Detect which cell encompasses the target text, then output its (X, Y) center coordinate. 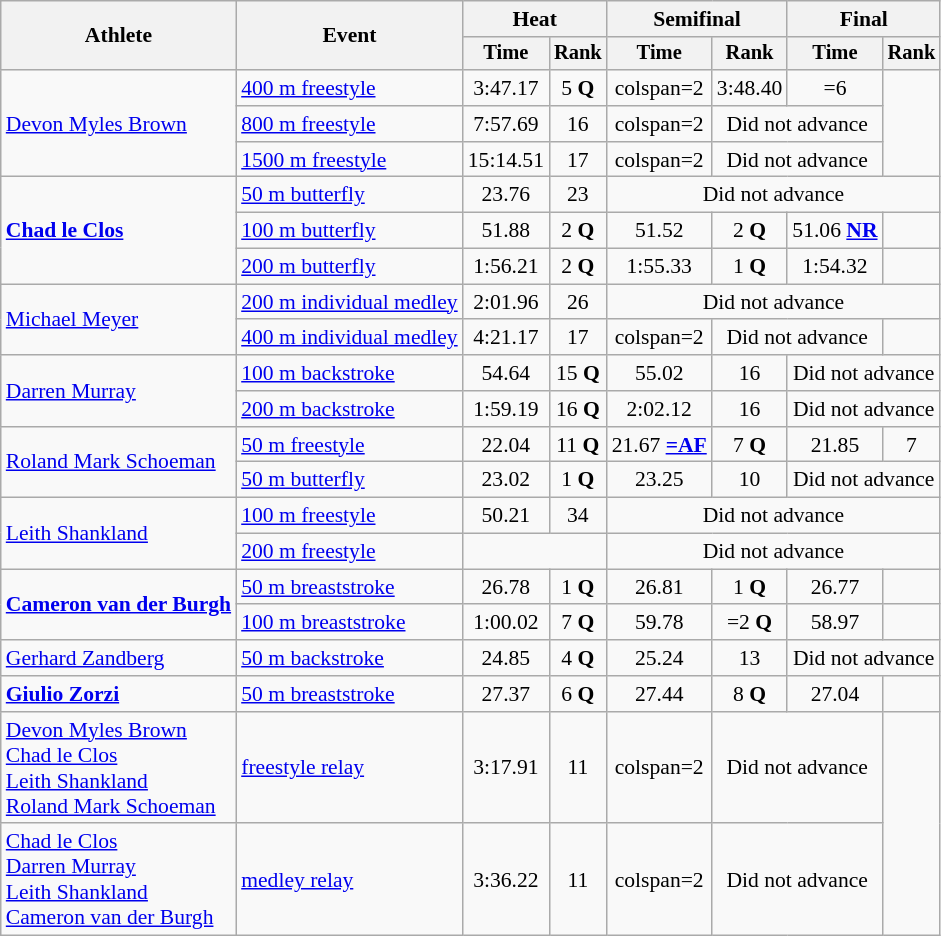
Cameron van der Burgh (118, 604)
Athlete (118, 36)
26 (578, 302)
100 m freestyle (350, 516)
Chad le ClosDarren MurrayLeith ShanklandCameron van der Burgh (118, 880)
16 Q (578, 409)
13 (750, 658)
59.78 (660, 623)
2:02.12 (660, 409)
3:36.22 (506, 880)
freestyle relay (350, 768)
Final (864, 19)
Event (350, 36)
Darren Murray (118, 390)
1:54.32 (834, 267)
11 Q (578, 445)
23.76 (506, 195)
23.25 (660, 480)
1:00.02 (506, 623)
50.21 (506, 516)
50 m freestyle (350, 445)
800 m freestyle (350, 124)
27.04 (834, 694)
Devon Myles BrownChad le ClosLeith ShanklandRoland Mark Schoeman (118, 768)
200 m freestyle (350, 552)
25.24 (660, 658)
Leith Shankland (118, 534)
51.52 (660, 231)
100 m breaststroke (350, 623)
58.97 (834, 623)
34 (578, 516)
1:55.33 (660, 267)
50 m backstroke (350, 658)
26.81 (660, 587)
100 m butterfly (350, 231)
7 (912, 445)
51.88 (506, 231)
27.44 (660, 694)
6 Q (578, 694)
4 Q (578, 658)
1:56.21 (506, 267)
55.02 (660, 373)
26.78 (506, 587)
100 m backstroke (350, 373)
Roland Mark Schoeman (118, 462)
400 m individual medley (350, 338)
15:14.51 (506, 160)
Gerhard Zandberg (118, 658)
51.06 NR (834, 231)
1500 m freestyle (350, 160)
27.37 (506, 694)
23.02 (506, 480)
3:48.40 (750, 88)
54.64 (506, 373)
24.85 (506, 658)
5 Q (578, 88)
Michael Meyer (118, 320)
Devon Myles Brown (118, 124)
Semifinal (698, 19)
7:57.69 (506, 124)
3:17.91 (506, 768)
22.04 (506, 445)
21.67 =AF (660, 445)
medley relay (350, 880)
200 m butterfly (350, 267)
2:01.96 (506, 302)
26.77 (834, 587)
1:59.19 (506, 409)
3:47.17 (506, 88)
=6 (834, 88)
4:21.17 (506, 338)
=2 Q (750, 623)
10 (750, 480)
200 m individual medley (350, 302)
21.85 (834, 445)
400 m freestyle (350, 88)
Heat (535, 19)
Giulio Zorzi (118, 694)
8 Q (750, 694)
15 Q (578, 373)
Chad le Clos (118, 230)
200 m backstroke (350, 409)
23 (578, 195)
